Locate the cell with the specified text and output its (X, Y) center coordinate. 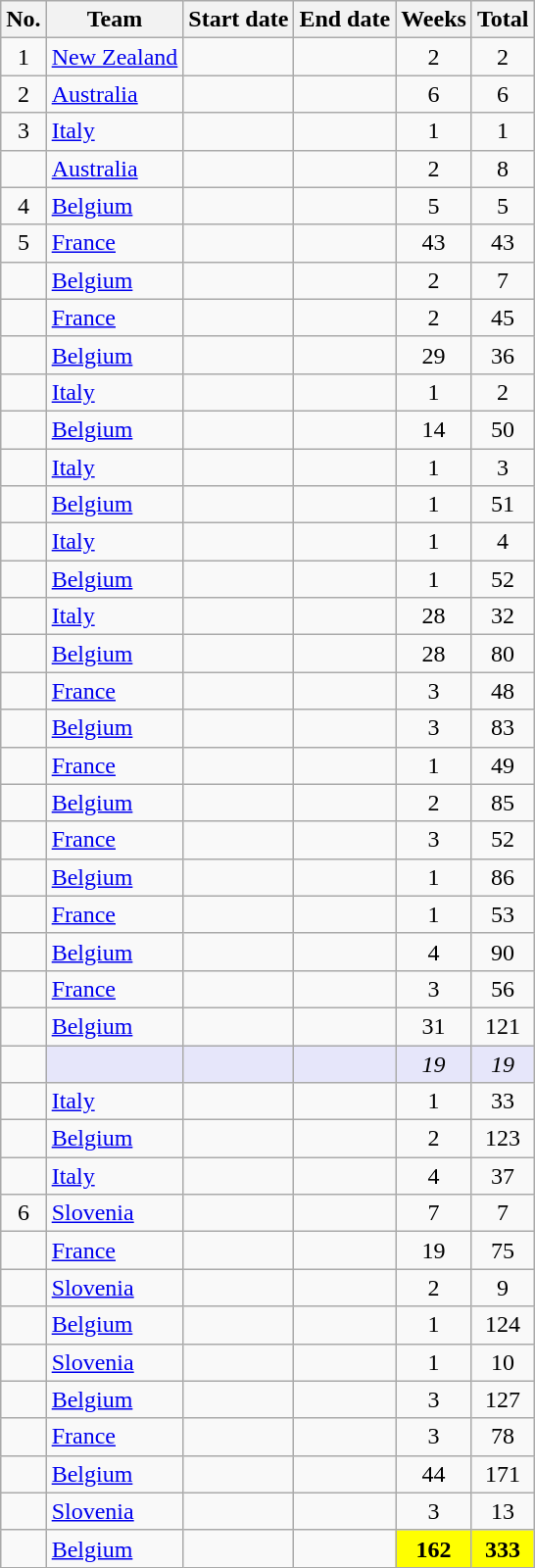
53 (503, 914)
50 (503, 429)
44 (434, 1474)
32 (503, 616)
80 (503, 654)
333 (503, 1548)
56 (503, 989)
45 (503, 318)
13 (503, 1511)
90 (503, 952)
37 (503, 1176)
124 (503, 1325)
31 (434, 1026)
78 (503, 1437)
36 (503, 355)
10 (503, 1362)
Weeks (434, 20)
Total (503, 20)
9 (503, 1288)
127 (503, 1399)
29 (434, 355)
48 (503, 691)
75 (503, 1250)
No. (24, 20)
33 (503, 1102)
14 (434, 429)
162 (434, 1548)
121 (503, 1026)
New Zealand (115, 57)
49 (503, 765)
171 (503, 1474)
86 (503, 877)
8 (503, 169)
83 (503, 728)
85 (503, 803)
Team (115, 20)
51 (503, 505)
End date (345, 20)
Start date (239, 20)
123 (503, 1139)
